Capture the cell that displays the provided text and extract its (x, y) central coordinate. 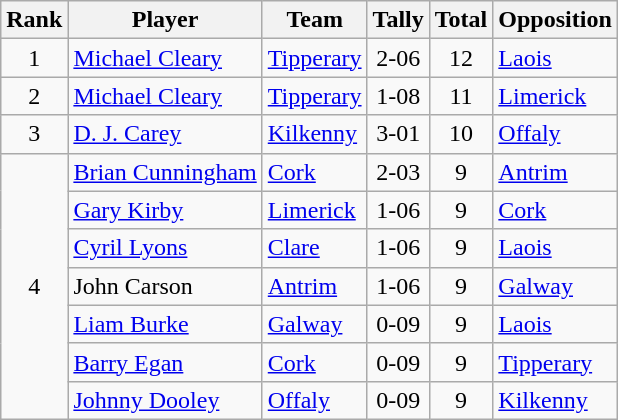
Gary Kirby (165, 210)
12 (461, 58)
Player (165, 20)
John Carson (165, 286)
D. J. Carey (165, 134)
3-01 (398, 134)
1 (34, 58)
Barry Egan (165, 362)
2-06 (398, 58)
Opposition (555, 20)
Total (461, 20)
10 (461, 134)
11 (461, 96)
Team (314, 20)
Liam Burke (165, 324)
Tally (398, 20)
1-08 (398, 96)
3 (34, 134)
2-03 (398, 172)
Johnny Dooley (165, 400)
Cyril Lyons (165, 248)
4 (34, 286)
2 (34, 96)
Rank (34, 20)
Brian Cunningham (165, 172)
Clare (314, 248)
